Extract the (X, Y) coordinate from the center of the cell holding the provided text.  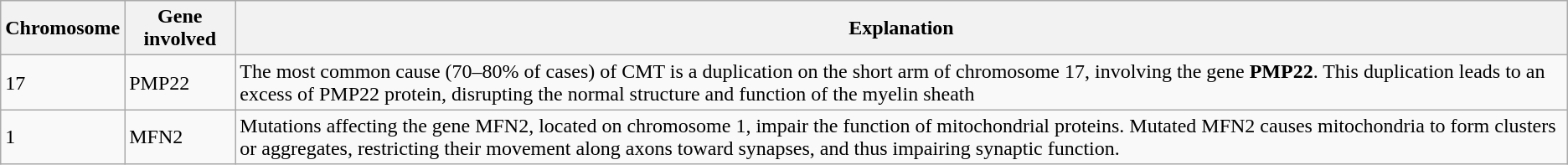
Chromosome (63, 28)
17 (63, 82)
1 (63, 137)
Explanation (901, 28)
MFN2 (180, 137)
Gene involved (180, 28)
PMP22 (180, 82)
